From the cell containing the given text, extract its center point as [X, Y] coordinate. 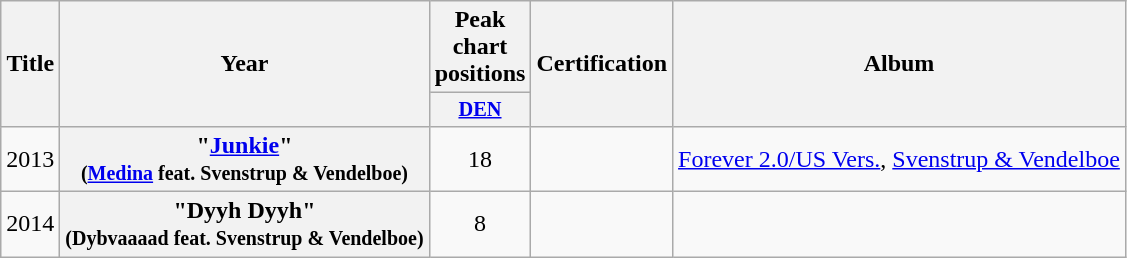
2013 [30, 158]
Year [244, 64]
2014 [30, 224]
DEN [480, 110]
Title [30, 64]
"Dyyh Dyyh"(Dybvaaaad feat. Svenstrup & Vendelboe) [244, 224]
18 [480, 158]
8 [480, 224]
Forever 2.0/US Vers., Svenstrup & Vendelboe [900, 158]
Peak chart positions [480, 47]
Certification [602, 64]
"Junkie"(Medina feat. Svenstrup & Vendelboe) [244, 158]
Album [900, 64]
